Identify which cell holds the provided text, then report its [x, y] central coordinate. 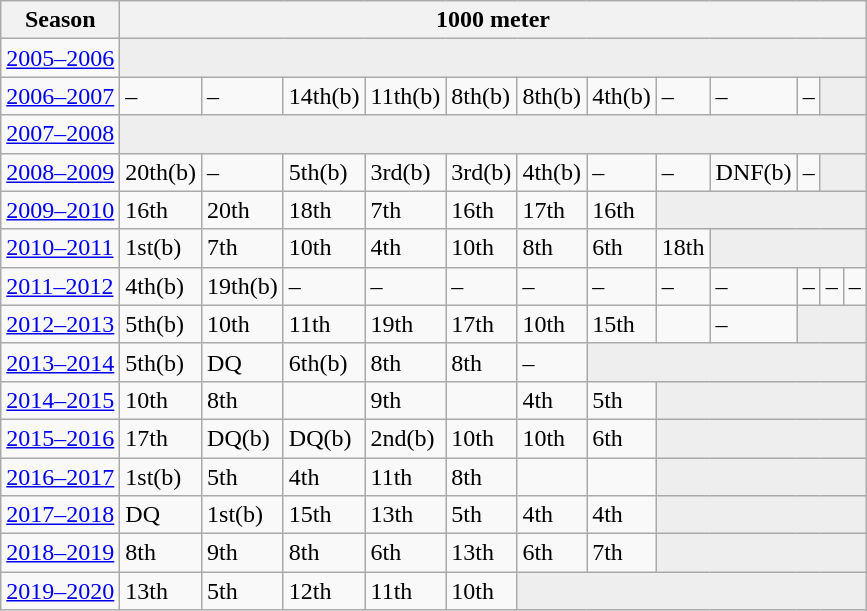
12th [324, 591]
2016–2017 [60, 477]
2010–2011 [60, 248]
2012–2013 [60, 324]
2013–2014 [60, 362]
2014–2015 [60, 400]
2015–2016 [60, 438]
14th(b) [324, 96]
20th(b) [161, 172]
DNF(b) [754, 172]
2011–2012 [60, 286]
2019–2020 [60, 591]
20th [243, 210]
2nd(b) [406, 438]
2008–2009 [60, 172]
11th(b) [406, 96]
6th(b) [324, 362]
2005–2006 [60, 58]
2018–2019 [60, 553]
2006–2007 [60, 96]
2017–2018 [60, 515]
Season [60, 20]
2007–2008 [60, 134]
19th(b) [243, 286]
19th [406, 324]
2009–2010 [60, 210]
1000 meter [494, 20]
